Return (X, Y) of the center of cell containing provided text 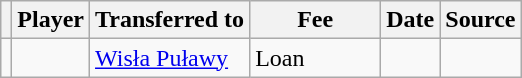
Player (51, 20)
Transferred to (170, 20)
Loan (316, 58)
Date (410, 20)
Wisła Puławy (170, 58)
Fee (316, 20)
Source (480, 20)
